Pinpoint the cell where the given text exists, returning its [x, y] midpoint coordinate. 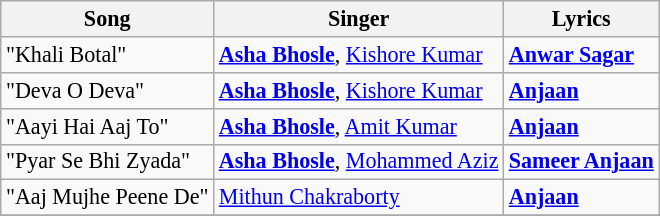
"Aayi Hai Aaj To" [108, 126]
Sameer Anjaan [582, 162]
Anwar Sagar [582, 54]
Song [108, 18]
"Khali Botal" [108, 54]
Lyrics [582, 18]
"Aaj Mujhe Peene De" [108, 198]
Mithun Chakraborty [359, 198]
Asha Bhosle, Amit Kumar [359, 126]
Asha Bhosle, Mohammed Aziz [359, 162]
Singer [359, 18]
"Deva O Deva" [108, 90]
"Pyar Se Bhi Zyada" [108, 162]
